Locate the cell with the specified text and output its [x, y] center coordinate. 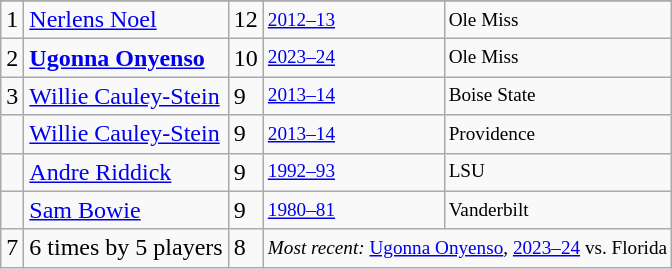
Boise State [558, 96]
Sam Bowie [126, 210]
1992–93 [354, 172]
2 [12, 58]
Most recent: Ugonna Onyenso, 2023–24 vs. Florida [467, 248]
7 [12, 248]
Nerlens Noel [126, 20]
3 [12, 96]
12 [246, 20]
LSU [558, 172]
10 [246, 58]
Ugonna Onyenso [126, 58]
2012–13 [354, 20]
2023–24 [354, 58]
6 times by 5 players [126, 248]
Providence [558, 134]
Andre Riddick [126, 172]
Vanderbilt [558, 210]
1 [12, 20]
8 [246, 248]
1980–81 [354, 210]
